Extract the (x, y) coordinate from the center of the cell holding the provided text.  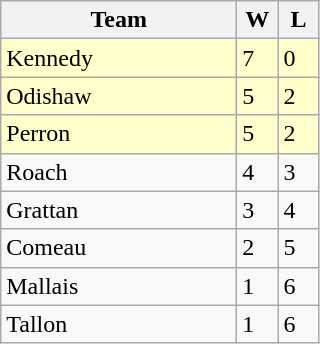
Odishaw (119, 96)
Tallon (119, 324)
Perron (119, 134)
W (258, 20)
Grattan (119, 210)
Roach (119, 172)
7 (258, 58)
0 (298, 58)
Comeau (119, 248)
Mallais (119, 286)
Team (119, 20)
Kennedy (119, 58)
L (298, 20)
